Find where the given text appears and provide that cell's center as (X, Y) coordinate. 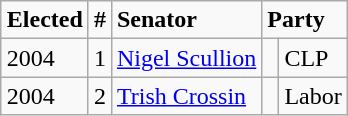
Elected (44, 20)
Labor (313, 96)
# (100, 20)
1 (100, 58)
Party (304, 20)
Trish Crossin (186, 96)
CLP (313, 58)
Nigel Scullion (186, 58)
2 (100, 96)
Senator (186, 20)
